From the cell containing the given text, extract its center point as (x, y) coordinate. 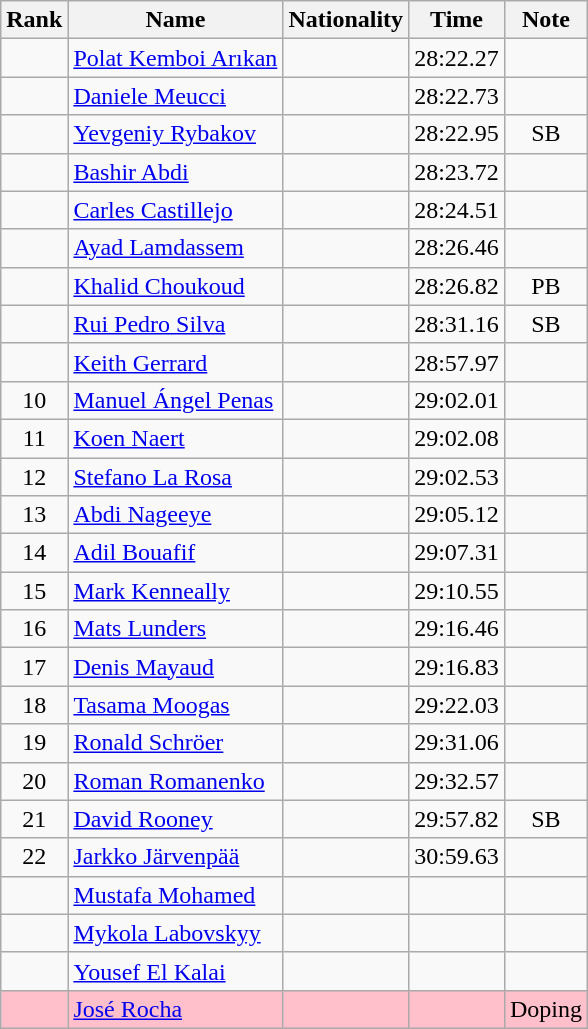
Bashir Abdi (176, 172)
Ayad Lamdassem (176, 248)
Denis Mayaud (176, 667)
17 (34, 667)
Tasama Moogas (176, 705)
19 (34, 743)
Nationality (346, 20)
Carles Castillejo (176, 210)
David Rooney (176, 819)
29:57.82 (457, 819)
13 (34, 515)
12 (34, 477)
28:22.95 (457, 134)
Rank (34, 20)
Polat Kemboi Arıkan (176, 58)
30:59.63 (457, 857)
Abdi Nageeye (176, 515)
Rui Pedro Silva (176, 324)
Doping (546, 1009)
22 (34, 857)
28:22.27 (457, 58)
21 (34, 819)
Mark Kenneally (176, 591)
29:02.53 (457, 477)
Time (457, 20)
14 (34, 553)
29:32.57 (457, 781)
20 (34, 781)
Jarkko Järvenpää (176, 857)
Keith Gerrard (176, 362)
29:10.55 (457, 591)
15 (34, 591)
29:16.46 (457, 629)
Daniele Meucci (176, 96)
11 (34, 438)
29:22.03 (457, 705)
28:31.16 (457, 324)
Koen Naert (176, 438)
Yevgeniy Rybakov (176, 134)
29:07.31 (457, 553)
29:02.08 (457, 438)
José Rocha (176, 1009)
Manuel Ángel Penas (176, 400)
Ronald Schröer (176, 743)
Mustafa Mohamed (176, 895)
29:16.83 (457, 667)
28:26.46 (457, 248)
28:23.72 (457, 172)
Name (176, 20)
Mats Lunders (176, 629)
Khalid Choukoud (176, 286)
Roman Romanenko (176, 781)
16 (34, 629)
Mykola Labovskyy (176, 933)
29:02.01 (457, 400)
18 (34, 705)
PB (546, 286)
Yousef El Kalai (176, 971)
28:22.73 (457, 96)
Stefano La Rosa (176, 477)
29:05.12 (457, 515)
10 (34, 400)
28:24.51 (457, 210)
Adil Bouafif (176, 553)
29:31.06 (457, 743)
28:26.82 (457, 286)
28:57.97 (457, 362)
Note (546, 20)
